Locate the cell with the specified text and output its (x, y) center coordinate. 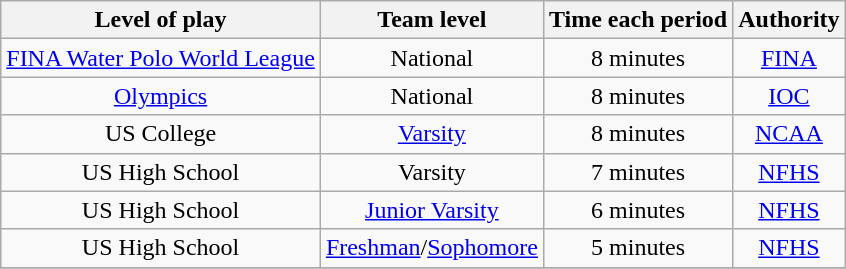
Time each period (638, 20)
Olympics (161, 96)
IOC (789, 96)
7 minutes (638, 172)
FINA (789, 58)
5 minutes (638, 248)
FINA Water Polo World League (161, 58)
Authority (789, 20)
Junior Varsity (432, 210)
Team level (432, 20)
NCAA (789, 134)
Level of play (161, 20)
Freshman/Sophomore (432, 248)
6 minutes (638, 210)
US College (161, 134)
